From the cell containing the given text, extract its center point as [X, Y] coordinate. 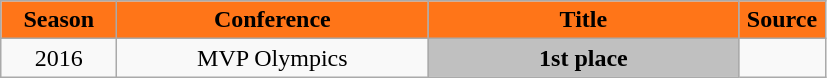
Source [782, 20]
2016 [59, 58]
Title [584, 20]
MVP Olympics [272, 58]
Season [59, 20]
1st place [584, 58]
Conference [272, 20]
